Provide the (X, Y) coordinate of the cell's center where the given text is located.  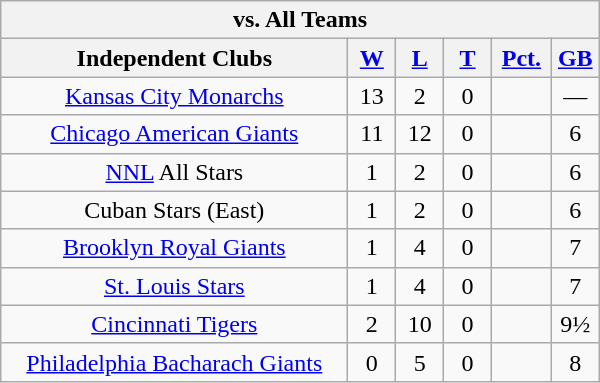
Chicago American Giants (174, 134)
St. Louis Stars (174, 286)
Kansas City Monarchs (174, 96)
Philadelphia Bacharach Giants (174, 362)
Pct. (521, 58)
Independent Clubs (174, 58)
12 (420, 134)
GB (575, 58)
Cincinnati Tigers (174, 324)
Cuban Stars (East) (174, 210)
W (372, 58)
5 (420, 362)
L (420, 58)
9½ (575, 324)
Brooklyn Royal Giants (174, 248)
vs. All Teams (300, 20)
T (468, 58)
13 (372, 96)
NNL All Stars (174, 172)
10 (420, 324)
— (575, 96)
8 (575, 362)
11 (372, 134)
